Pinpoint the cell where the given text exists, returning its (x, y) midpoint coordinate. 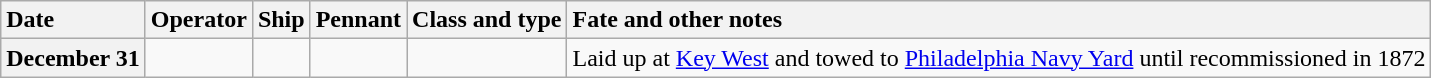
Operator (198, 20)
Class and type (487, 20)
Fate and other notes (999, 20)
Laid up at Key West and towed to Philadelphia Navy Yard until recommissioned in 1872 (999, 58)
December 31 (74, 58)
Ship (281, 20)
Pennant (358, 20)
Date (74, 20)
